For the text-containing cell, return its midpoint in [x, y] coordinate format. 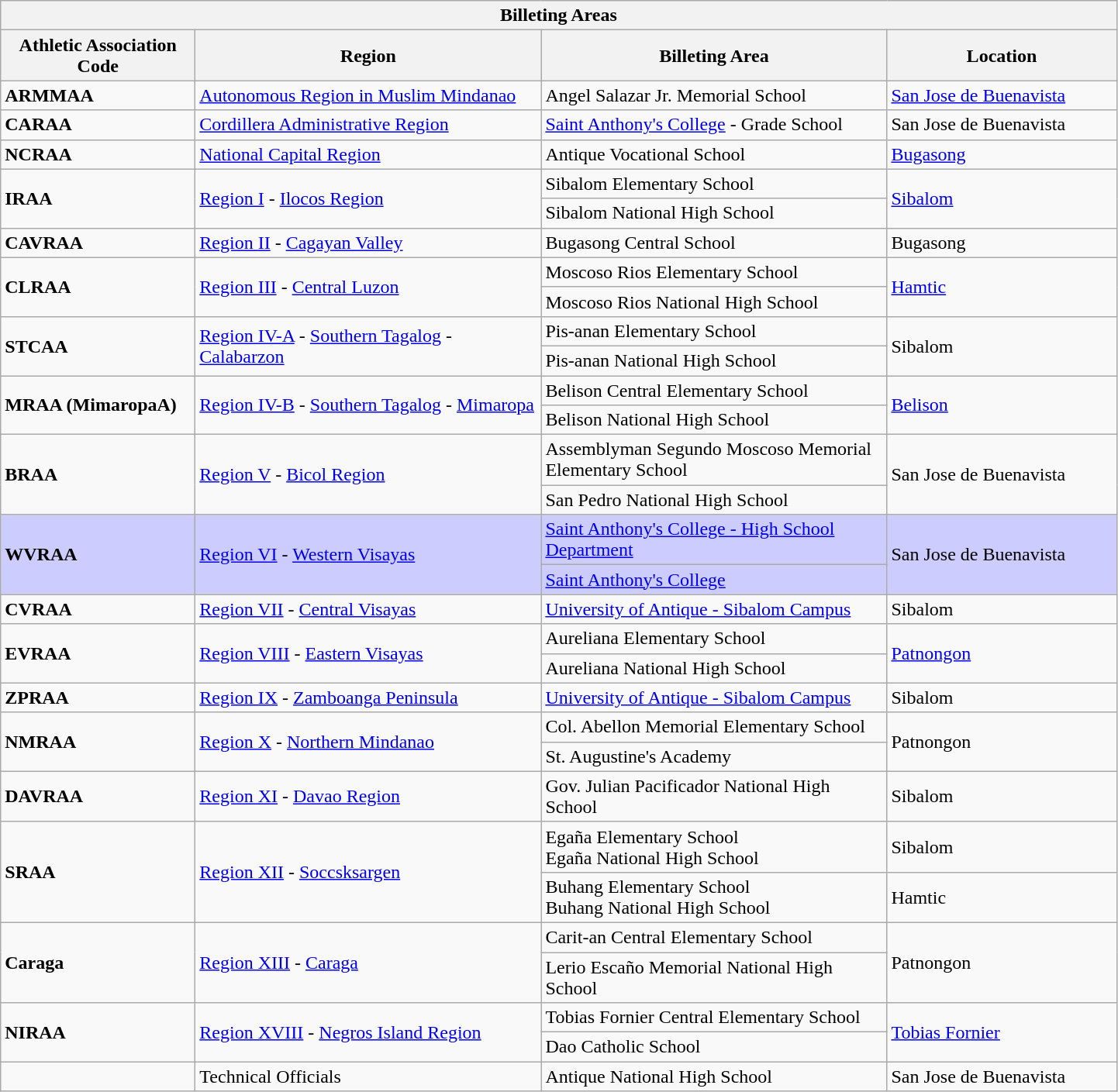
Region I - Ilocos Region [368, 198]
Belison Central Elementary School [714, 390]
Dao Catholic School [714, 1047]
Sibalom Elementary School [714, 184]
CVRAA [98, 609]
Region [368, 56]
Billeting Areas [558, 16]
NIRAA [98, 1032]
NCRAA [98, 154]
Gov. Julian Pacificador National High School [714, 797]
DAVRAA [98, 797]
Region II - Cagayan Valley [368, 243]
Carit-an Central Elementary School [714, 937]
NMRAA [98, 742]
Lerio Escaño Memorial National High School [714, 977]
Moscoso Rios Elementary School [714, 272]
STCAA [98, 346]
Region III - Central Luzon [368, 287]
St. Augustine's Academy [714, 756]
Saint Anthony's College - Grade School [714, 125]
Technical Officials [368, 1076]
Moscoso Rios National High School [714, 301]
Assemblyman Segundo Moscoso Memorial Elementary School [714, 460]
Region IV-A - Southern Tagalog - Calabarzon [368, 346]
Location [1002, 56]
Region VII - Central Visayas [368, 609]
Cordillera Administrative Region [368, 125]
Autonomous Region in Muslim Mindanao [368, 95]
Region IV-B - Southern Tagalog - Mimaropa [368, 405]
Antique National High School [714, 1076]
Bugasong Central School [714, 243]
Antique Vocational School [714, 154]
Region XIII - Caraga [368, 963]
MRAA (MimaropaA) [98, 405]
Angel Salazar Jr. Memorial School [714, 95]
Tobias Fornier Central Elementary School [714, 1018]
Sibalom National High School [714, 213]
Region V - Bicol Region [368, 474]
Athletic Association Code [98, 56]
Caraga [98, 963]
Egaña Elementary School Egaña National High School [714, 846]
ZPRAA [98, 698]
EVRAA [98, 653]
Buhang Elementary School Buhang National High School [714, 897]
Region X - Northern Mindanao [368, 742]
Saint Anthony's College [714, 580]
Pis-anan National High School [714, 360]
Aureliana Elementary School [714, 639]
Saint Anthony's College - High School Department [714, 539]
Tobias Fornier [1002, 1032]
CAVRAA [98, 243]
Region IX - Zamboanga Peninsula [368, 698]
BRAA [98, 474]
Region VIII - Eastern Visayas [368, 653]
Billeting Area [714, 56]
Region VI - Western Visayas [368, 555]
WVRAA [98, 555]
San Pedro National High School [714, 500]
Region XI - Davao Region [368, 797]
Col. Abellon Memorial Elementary School [714, 727]
CLRAA [98, 287]
CARAA [98, 125]
Belison National High School [714, 420]
Region XVIII - Negros Island Region [368, 1032]
Pis-anan Elementary School [714, 331]
Region XII - Soccsksargen [368, 872]
IRAA [98, 198]
ARMMAA [98, 95]
SRAA [98, 872]
Belison [1002, 405]
Aureliana National High School [714, 668]
National Capital Region [368, 154]
